From the cell containing the given text, extract its center point as [X, Y] coordinate. 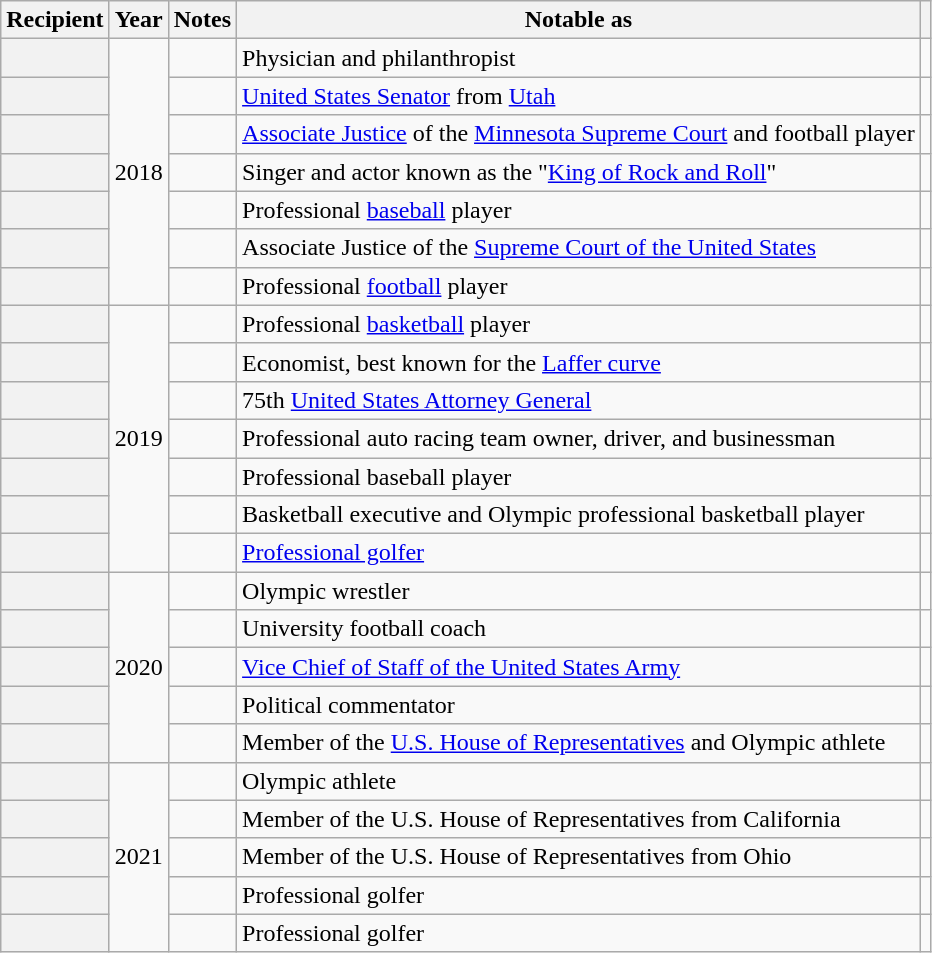
Olympic athlete [579, 781]
Vice Chief of Staff of the United States Army [579, 667]
Year [138, 20]
Economist, best known for the Laffer curve [579, 362]
United States Senator from Utah [579, 96]
Political commentator [579, 705]
Professional football player [579, 286]
Notable as [579, 20]
2021 [138, 857]
Physician and philanthropist [579, 58]
Associate Justice of the Supreme Court of the United States [579, 248]
Member of the U.S. House of Representatives from Ohio [579, 857]
2019 [138, 438]
Associate Justice of the Minnesota Supreme Court and football player [579, 134]
Member of the U.S. House of Representatives from California [579, 819]
Olympic wrestler [579, 591]
2018 [138, 172]
University football coach [579, 629]
Professional auto racing team owner, driver, and businessman [579, 438]
Member of the U.S. House of Representatives and Olympic athlete [579, 743]
Singer and actor known as the "King of Rock and Roll" [579, 172]
Recipient [55, 20]
Professional basketball player [579, 324]
2020 [138, 667]
75th United States Attorney General [579, 400]
Basketball executive and Olympic professional basketball player [579, 515]
Notes [202, 20]
